For the text-containing cell, return its midpoint in [x, y] coordinate format. 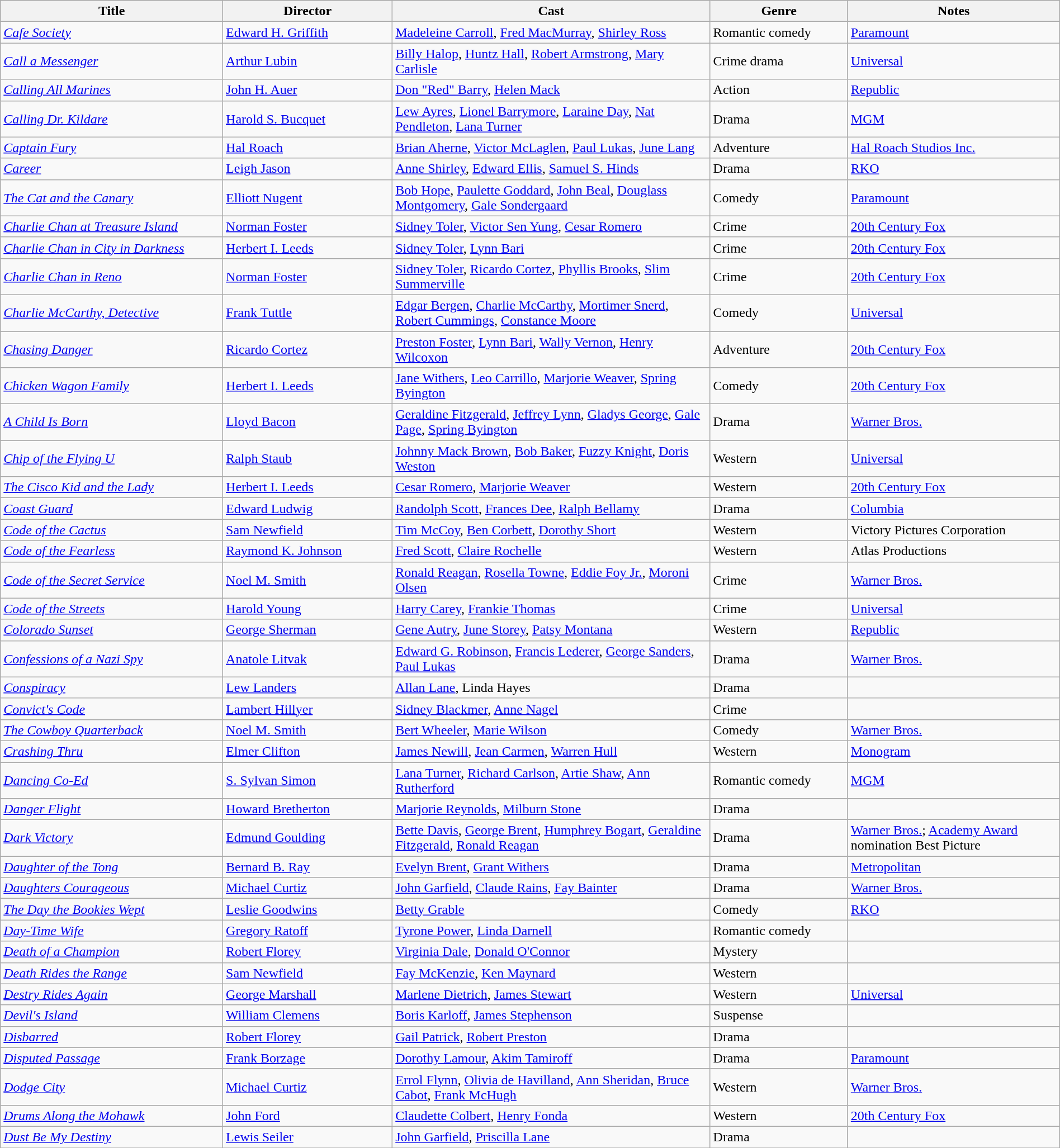
Billy Halop, Huntz Hall, Robert Armstrong, Mary Carlisle [551, 61]
Anne Shirley, Edward Ellis, Samuel S. Hinds [551, 169]
Captain Fury [112, 148]
Conspiracy [112, 687]
George Marshall [307, 994]
Charlie Chan at Treasure Island [112, 226]
Crime drama [779, 61]
Monogram [954, 751]
Sidney Toler, Lynn Bari [551, 248]
Edward H. Griffith [307, 32]
Allan Lane, Linda Hayes [551, 687]
Crashing Thru [112, 751]
Chasing Danger [112, 349]
Cesar Romero, Marjorie Weaver [551, 487]
Harry Carey, Frankie Thomas [551, 609]
George Sherman [307, 630]
Mystery [779, 952]
Disputed Passage [112, 1058]
Colorado Sunset [112, 630]
Evelyn Brent, Grant Withers [551, 867]
Dorothy Lamour, Akim Tamiroff [551, 1058]
John Garfield, Claude Rains, Fay Bainter [551, 888]
Harold Young [307, 609]
Bert Wheeler, Marie Wilson [551, 730]
Frank Tuttle [307, 313]
Ralph Staub [307, 458]
Chicken Wagon Family [112, 386]
A Child Is Born [112, 423]
Fay McKenzie, Ken Maynard [551, 973]
Betty Grable [551, 909]
James Newill, Jean Carmen, Warren Hull [551, 751]
Destry Rides Again [112, 994]
Drums Along the Mohawk [112, 1116]
Ronald Reagan, Rosella Towne, Eddie Foy Jr., Moroni Olsen [551, 580]
Elmer Clifton [307, 751]
Charlie McCarthy, Detective [112, 313]
Devil's Island [112, 1016]
Charlie Chan in City in Darkness [112, 248]
Death of a Champion [112, 952]
Leslie Goodwins [307, 909]
Gene Autry, June Storey, Patsy Montana [551, 630]
Cafe Society [112, 32]
Columbia [954, 509]
Tyrone Power, Linda Darnell [551, 931]
Lew Landers [307, 687]
The Cisco Kid and the Lady [112, 487]
Career [112, 169]
Edward Ludwig [307, 509]
Madeleine Carroll, Fred MacMurray, Shirley Ross [551, 32]
The Day the Bookies Wept [112, 909]
Boris Karloff, James Stephenson [551, 1016]
Daughter of the Tong [112, 867]
Geraldine Fitzgerald, Jeffrey Lynn, Gladys George, Gale Page, Spring Byington [551, 423]
Death Rides the Range [112, 973]
Claudette Colbert, Henry Fonda [551, 1116]
Frank Borzage [307, 1058]
Lewis Seiler [307, 1137]
Lloyd Bacon [307, 423]
Charlie Chan in Reno [112, 276]
Atlas Productions [954, 551]
Disbarred [112, 1037]
Tim McCoy, Ben Corbett, Dorothy Short [551, 530]
Edward G. Robinson, Francis Lederer, George Sanders, Paul Lukas [551, 658]
Code of the Fearless [112, 551]
Marlene Dietrich, James Stewart [551, 994]
Notes [954, 11]
Chip of the Flying U [112, 458]
Anatole Litvak [307, 658]
Hal Roach [307, 148]
Edmund Goulding [307, 838]
Arthur Lubin [307, 61]
Edgar Bergen, Charlie McCarthy, Mortimer Snerd, Robert Cummings, Constance Moore [551, 313]
Randolph Scott, Frances Dee, Ralph Bellamy [551, 509]
Hal Roach Studios Inc. [954, 148]
Calling Dr. Kildare [112, 118]
Preston Foster, Lynn Bari, Wally Vernon, Henry Wilcoxon [551, 349]
Marjorie Reynolds, Milburn Stone [551, 809]
Suspense [779, 1016]
S. Sylvan Simon [307, 780]
Code of the Secret Service [112, 580]
Bette Davis, George Brent, Humphrey Bogart, Geraldine Fitzgerald, Ronald Reagan [551, 838]
Sidney Blackmer, Anne Nagel [551, 709]
Ricardo Cortez [307, 349]
Dancing Co-Ed [112, 780]
William Clemens [307, 1016]
Daughters Courageous [112, 888]
Bob Hope, Paulette Goddard, John Beal, Douglass Montgomery, Gale Sondergaard [551, 198]
Howard Bretherton [307, 809]
John H. Auer [307, 90]
Sidney Toler, Ricardo Cortez, Phyllis Brooks, Slim Summerville [551, 276]
Dodge City [112, 1087]
Gail Patrick, Robert Preston [551, 1037]
Coast Guard [112, 509]
Genre [779, 11]
Jane Withers, Leo Carrillo, Marjorie Weaver, Spring Byington [551, 386]
Warner Bros.; Academy Award nomination Best Picture [954, 838]
Raymond K. Johnson [307, 551]
Convict's Code [112, 709]
Title [112, 11]
Virginia Dale, Donald O'Connor [551, 952]
Calling All Marines [112, 90]
Johnny Mack Brown, Bob Baker, Fuzzy Knight, Doris Weston [551, 458]
Cast [551, 11]
Errol Flynn, Olivia de Havilland, Ann Sheridan, Bruce Cabot, Frank McHugh [551, 1087]
Dust Be My Destiny [112, 1137]
Victory Pictures Corporation [954, 530]
The Cat and the Canary [112, 198]
Sidney Toler, Victor Sen Yung, Cesar Romero [551, 226]
Day-Time Wife [112, 931]
Code of the Cactus [112, 530]
John Ford [307, 1116]
Dark Victory [112, 838]
Confessions of a Nazi Spy [112, 658]
Don "Red" Barry, Helen Mack [551, 90]
Danger Flight [112, 809]
Lana Turner, Richard Carlson, Artie Shaw, Ann Rutherford [551, 780]
Leigh Jason [307, 169]
Elliott Nugent [307, 198]
Lew Ayres, Lionel Barrymore, Laraine Day, Nat Pendleton, Lana Turner [551, 118]
Brian Aherne, Victor McLaglen, Paul Lukas, June Lang [551, 148]
Lambert Hillyer [307, 709]
John Garfield, Priscilla Lane [551, 1137]
Harold S. Bucquet [307, 118]
Call a Messenger [112, 61]
Gregory Ratoff [307, 931]
Action [779, 90]
Metropolitan [954, 867]
Code of the Streets [112, 609]
Bernard B. Ray [307, 867]
Director [307, 11]
Fred Scott, Claire Rochelle [551, 551]
The Cowboy Quarterback [112, 730]
